Extract the [x, y] coordinate from the center of the cell holding the provided text.  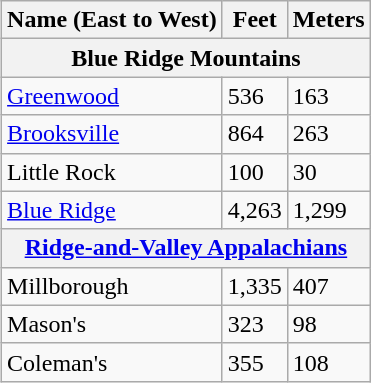
Little Rock [112, 172]
Blue Ridge Mountains [186, 58]
163 [328, 96]
Greenwood [112, 96]
Meters [328, 20]
Brooksville [112, 134]
30 [328, 172]
407 [328, 286]
98 [328, 324]
Ridge-and-Valley Appalachians [186, 248]
355 [254, 362]
100 [254, 172]
108 [328, 362]
Mason's [112, 324]
Coleman's [112, 362]
323 [254, 324]
Name (East to West) [112, 20]
263 [328, 134]
1,335 [254, 286]
4,263 [254, 210]
536 [254, 96]
864 [254, 134]
Feet [254, 20]
1,299 [328, 210]
Blue Ridge [112, 210]
Millborough [112, 286]
